Return (X, Y) of the center of cell containing provided text 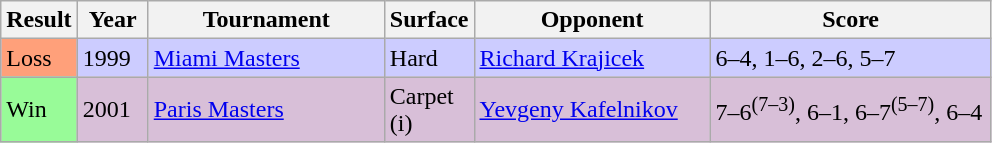
Richard Krajicek (592, 58)
6–4, 1–6, 2–6, 5–7 (850, 58)
7–6(7–3), 6–1, 6–7(5–7), 6–4 (850, 110)
Carpet (i) (429, 110)
Tournament (266, 20)
Surface (429, 20)
Opponent (592, 20)
Result (39, 20)
Year (112, 20)
Score (850, 20)
2001 (112, 110)
1999 (112, 58)
Hard (429, 58)
Yevgeny Kafelnikov (592, 110)
Paris Masters (266, 110)
Loss (39, 58)
Miami Masters (266, 58)
Win (39, 110)
